Scan for the cell matching the given text and deliver its (x, y) coordinate at center. 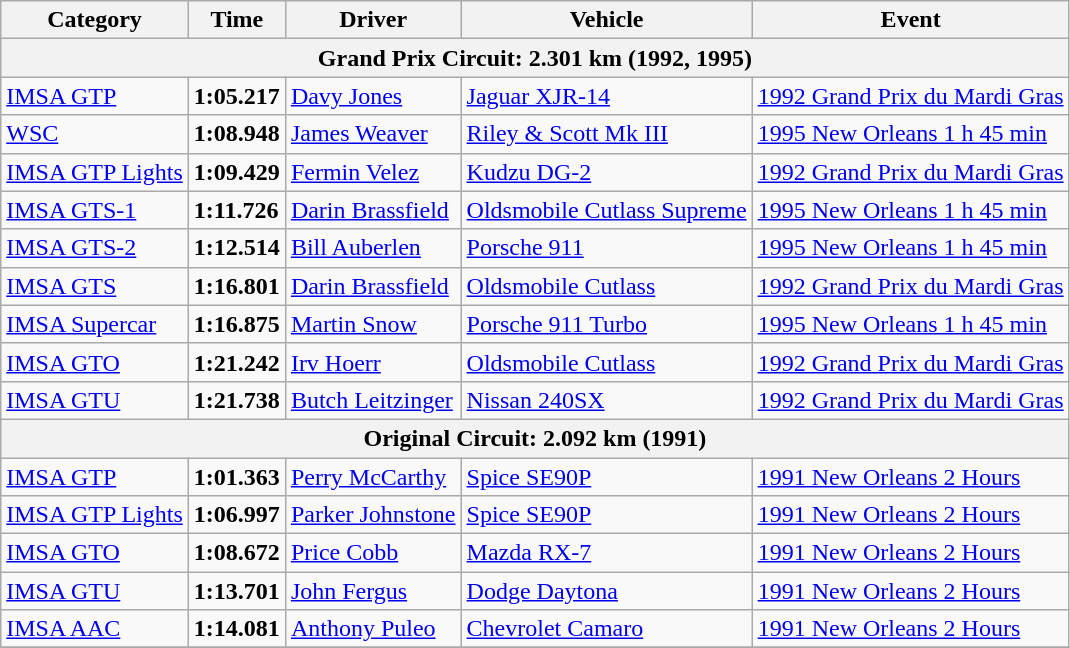
IMSA AAC (95, 629)
1:11.726 (236, 210)
1:14.081 (236, 629)
1:21.242 (236, 362)
Oldsmobile Cutlass Supreme (606, 210)
Dodge Daytona (606, 591)
Porsche 911 Turbo (606, 324)
1:21.738 (236, 400)
IMSA Supercar (95, 324)
1:09.429 (236, 172)
Fermin Velez (373, 172)
1:12.514 (236, 248)
1:08.948 (236, 134)
Perry McCarthy (373, 477)
IMSA GTS (95, 286)
Chevrolet Camaro (606, 629)
Parker Johnstone (373, 515)
Kudzu DG-2 (606, 172)
Porsche 911 (606, 248)
Davy Jones (373, 96)
Irv Hoerr (373, 362)
Price Cobb (373, 553)
Martin Snow (373, 324)
1:06.997 (236, 515)
1:08.672 (236, 553)
Mazda RX-7 (606, 553)
Time (236, 20)
Butch Leitzinger (373, 400)
Vehicle (606, 20)
Event (910, 20)
John Fergus (373, 591)
IMSA GTS-1 (95, 210)
IMSA GTS-2 (95, 248)
Nissan 240SX (606, 400)
Riley & Scott Mk III (606, 134)
WSC (95, 134)
1:13.701 (236, 591)
Bill Auberlen (373, 248)
Original Circuit: 2.092 km (1991) (535, 438)
1:01.363 (236, 477)
Jaguar XJR-14 (606, 96)
Category (95, 20)
Driver (373, 20)
James Weaver (373, 134)
1:16.875 (236, 324)
Anthony Puleo (373, 629)
1:05.217 (236, 96)
1:16.801 (236, 286)
Grand Prix Circuit: 2.301 km (1992, 1995) (535, 58)
